From the cell containing the given text, extract its center point as (X, Y) coordinate. 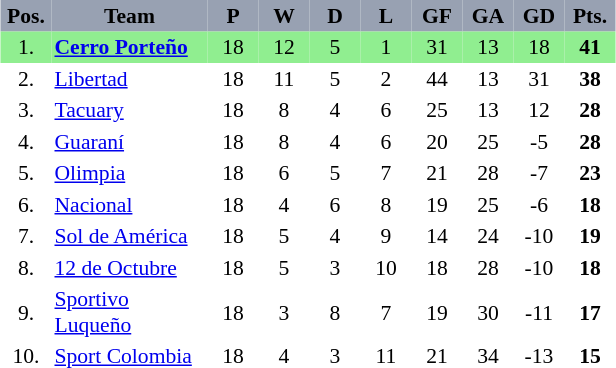
-6 (540, 205)
GA (488, 16)
38 (590, 79)
12 de Octubre (130, 268)
21 (438, 174)
W (284, 16)
14 (438, 237)
9. (26, 312)
Nacional (130, 205)
Tacuary (130, 111)
GF (438, 16)
2 (386, 79)
Pts. (590, 16)
2. (26, 79)
-5 (540, 142)
-11 (540, 312)
Guaraní (130, 142)
44 (438, 79)
1 (386, 48)
11 (284, 79)
1. (26, 48)
30 (488, 312)
7. (26, 237)
41 (590, 48)
Olimpia (130, 174)
24 (488, 237)
Pos. (26, 16)
Sol de América (130, 237)
D (336, 16)
20 (438, 142)
23 (590, 174)
9 (386, 237)
6. (26, 205)
10 (386, 268)
3. (26, 111)
Libertad (130, 79)
Sportivo Luqueño (130, 312)
P (234, 16)
17 (590, 312)
Team (130, 16)
-7 (540, 174)
L (386, 16)
5. (26, 174)
GD (540, 16)
Cerro Porteño (130, 48)
4. (26, 142)
8. (26, 268)
